Capture the cell that displays the provided text and extract its [X, Y] central coordinate. 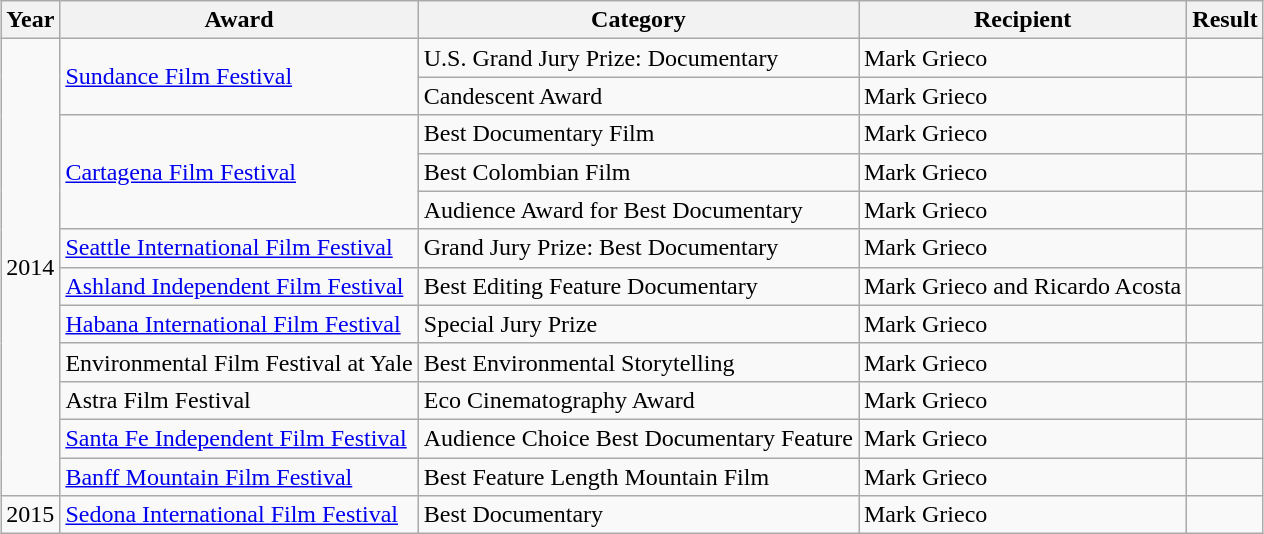
2015 [30, 515]
Eco Cinematography Award [638, 400]
Award [239, 20]
Best Documentary [638, 515]
Grand Jury Prize: Best Documentary [638, 248]
Seattle International Film Festival [239, 248]
Year [30, 20]
Audience Choice Best Documentary Feature [638, 438]
Sundance Film Festival [239, 77]
Santa Fe Independent Film Festival [239, 438]
Ashland Independent Film Festival [239, 286]
2014 [30, 268]
Category [638, 20]
Best Colombian Film [638, 172]
Best Environmental Storytelling [638, 362]
Best Editing Feature Documentary [638, 286]
Banff Mountain Film Festival [239, 477]
Habana International Film Festival [239, 324]
Best Feature Length Mountain Film [638, 477]
Candescent Award [638, 96]
Cartagena Film Festival [239, 172]
Mark Grieco and Ricardo Acosta [1022, 286]
Audience Award for Best Documentary [638, 210]
Sedona International Film Festival [239, 515]
Recipient [1022, 20]
Best Documentary Film [638, 134]
U.S. Grand Jury Prize: Documentary [638, 58]
Special Jury Prize [638, 324]
Result [1225, 20]
Astra Film Festival [239, 400]
Environmental Film Festival at Yale [239, 362]
